Detect which cell encompasses the target text, then output its (x, y) center coordinate. 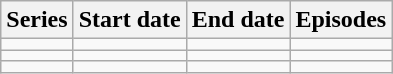
Series (37, 20)
End date (238, 20)
Episodes (341, 20)
Start date (130, 20)
